Return [x, y] of the center of cell containing provided text 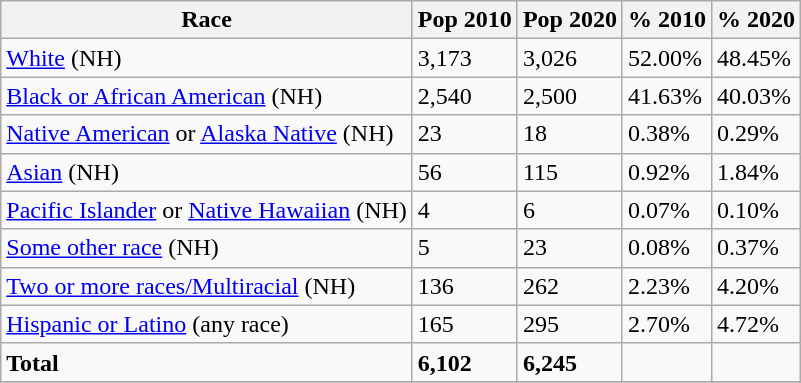
Pacific Islander or Native Hawaiian (NH) [207, 210]
White (NH) [207, 58]
2,500 [570, 96]
18 [570, 134]
Black or African American (NH) [207, 96]
56 [464, 172]
115 [570, 172]
0.29% [756, 134]
6 [570, 210]
0.37% [756, 248]
3,026 [570, 58]
Hispanic or Latino (any race) [207, 324]
Some other race (NH) [207, 248]
5 [464, 248]
Total [207, 362]
52.00% [666, 58]
48.45% [756, 58]
0.08% [666, 248]
% 2020 [756, 20]
262 [570, 286]
41.63% [666, 96]
Two or more races/Multiracial (NH) [207, 286]
165 [464, 324]
Race [207, 20]
2,540 [464, 96]
0.07% [666, 210]
4 [464, 210]
4.72% [756, 324]
6,245 [570, 362]
3,173 [464, 58]
1.84% [756, 172]
Asian (NH) [207, 172]
136 [464, 286]
0.10% [756, 210]
2.23% [666, 286]
4.20% [756, 286]
0.38% [666, 134]
Pop 2010 [464, 20]
Native American or Alaska Native (NH) [207, 134]
6,102 [464, 362]
2.70% [666, 324]
0.92% [666, 172]
40.03% [756, 96]
295 [570, 324]
Pop 2020 [570, 20]
% 2010 [666, 20]
